Find where the given text appears and provide that cell's center as [x, y] coordinate. 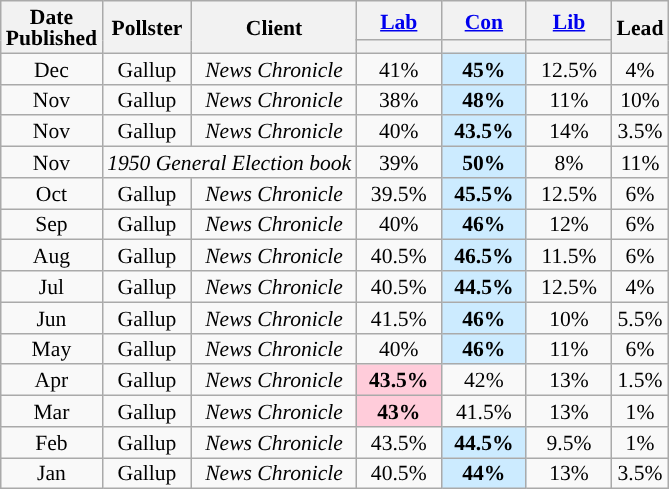
Client [274, 27]
50% [484, 162]
14% [568, 132]
Lab [398, 20]
45.5% [484, 194]
44% [484, 474]
46.5% [484, 256]
41% [398, 68]
12% [568, 224]
1.5% [640, 380]
Aug [52, 256]
Apr [52, 380]
39.5% [398, 194]
1950 General Election book [229, 162]
DatePublished [52, 27]
48% [484, 100]
Pollster [147, 27]
May [52, 348]
Dec [52, 68]
Oct [52, 194]
Jul [52, 286]
9.5% [568, 442]
Lead [640, 27]
Sep [52, 224]
42% [484, 380]
Con [484, 20]
Mar [52, 412]
43% [398, 412]
11.5% [568, 256]
38% [398, 100]
Jun [52, 318]
39% [398, 162]
Lib [568, 20]
45% [484, 68]
5.5% [640, 318]
Feb [52, 442]
8% [568, 162]
Jan [52, 474]
